Find where the given text appears and provide that cell's center as (X, Y) coordinate. 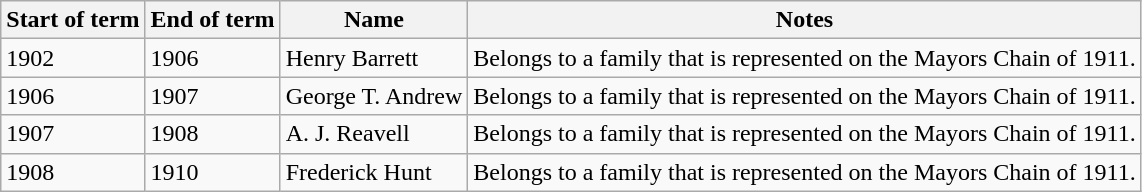
A. J. Reavell (374, 134)
Notes (804, 20)
George T. Andrew (374, 96)
1902 (73, 58)
Frederick Hunt (374, 172)
End of term (212, 20)
Name (374, 20)
Henry Barrett (374, 58)
1910 (212, 172)
Start of term (73, 20)
